Provide the [X, Y] coordinate of the cell's center where the given text is located.  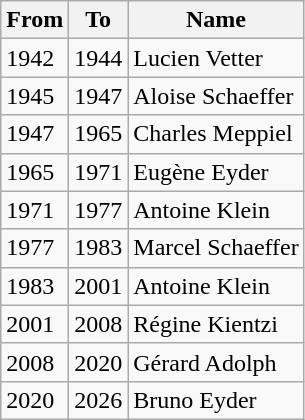
Eugène Eyder [216, 172]
Charles Meppiel [216, 134]
Lucien Vetter [216, 58]
1945 [35, 96]
To [98, 20]
From [35, 20]
Name [216, 20]
Marcel Schaeffer [216, 248]
1942 [35, 58]
Gérard Adolph [216, 362]
Bruno Eyder [216, 400]
1944 [98, 58]
Aloise Schaeffer [216, 96]
2026 [98, 400]
Régine Kientzi [216, 324]
